Return the [x, y] coordinate for the center point of the cell that contains the specified text.  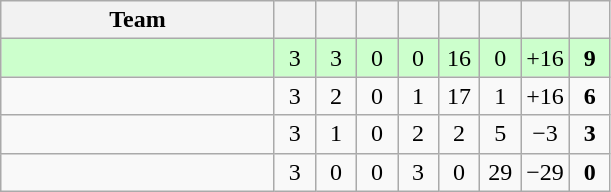
17 [460, 96]
9 [590, 58]
5 [500, 134]
−3 [546, 134]
29 [500, 172]
6 [590, 96]
Team [138, 20]
16 [460, 58]
−29 [546, 172]
